Return (X, Y) of the center of cell containing provided text 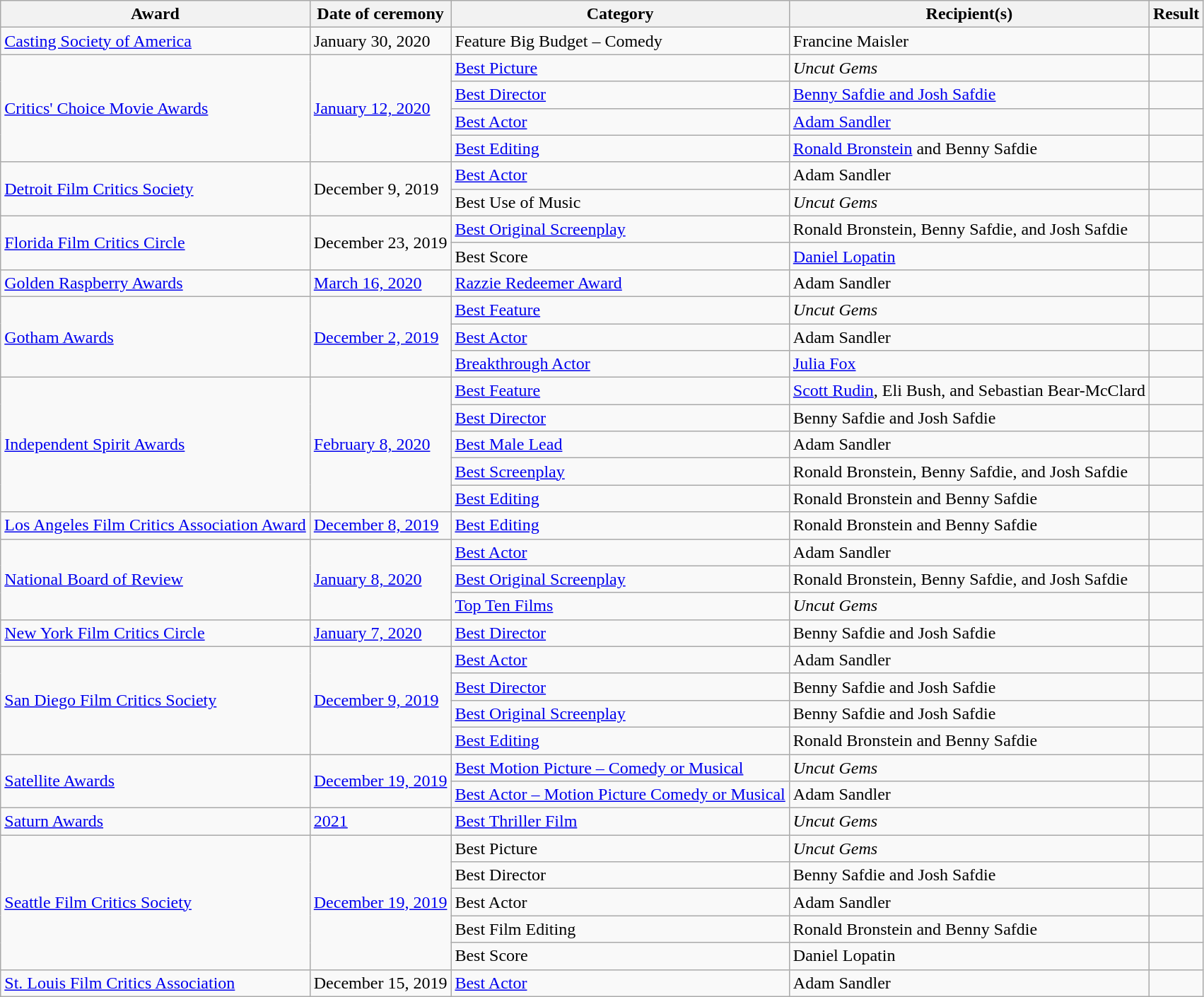
Seattle Film Critics Society (156, 902)
Best Motion Picture – Comedy or Musical (620, 767)
2021 (380, 822)
Scott Rudin, Eli Bush, and Sebastian Bear-McClard (969, 391)
Best Thriller Film (620, 822)
January 12, 2020 (380, 108)
Razzie Redeemer Award (620, 283)
Best Male Lead (620, 445)
January 30, 2020 (380, 41)
Florida Film Critics Circle (156, 243)
St. Louis Film Critics Association (156, 983)
San Diego Film Critics Society (156, 700)
February 8, 2020 (380, 445)
Los Angeles Film Critics Association Award (156, 525)
Result (1176, 14)
December 15, 2019 (380, 983)
Francine Maisler (969, 41)
January 7, 2020 (380, 633)
Category (620, 14)
Best Screenplay (620, 472)
Saturn Awards (156, 822)
Casting Society of America (156, 41)
Julia Fox (969, 364)
Feature Big Budget – Comedy (620, 41)
Breakthrough Actor (620, 364)
January 8, 2020 (380, 579)
Award (156, 14)
Independent Spirit Awards (156, 445)
December 2, 2019 (380, 337)
Satellite Awards (156, 781)
Critics' Choice Movie Awards (156, 108)
Detroit Film Critics Society (156, 189)
March 16, 2020 (380, 283)
Date of ceremony (380, 14)
December 23, 2019 (380, 243)
National Board of Review (156, 579)
Top Ten Films (620, 606)
Best Use of Music (620, 202)
Recipient(s) (969, 14)
Best Actor – Motion Picture Comedy or Musical (620, 795)
Best Film Editing (620, 929)
December 8, 2019 (380, 525)
New York Film Critics Circle (156, 633)
Golden Raspberry Awards (156, 283)
Gotham Awards (156, 337)
